Output the [X, Y] coordinate of the center of the cell containing the given text.  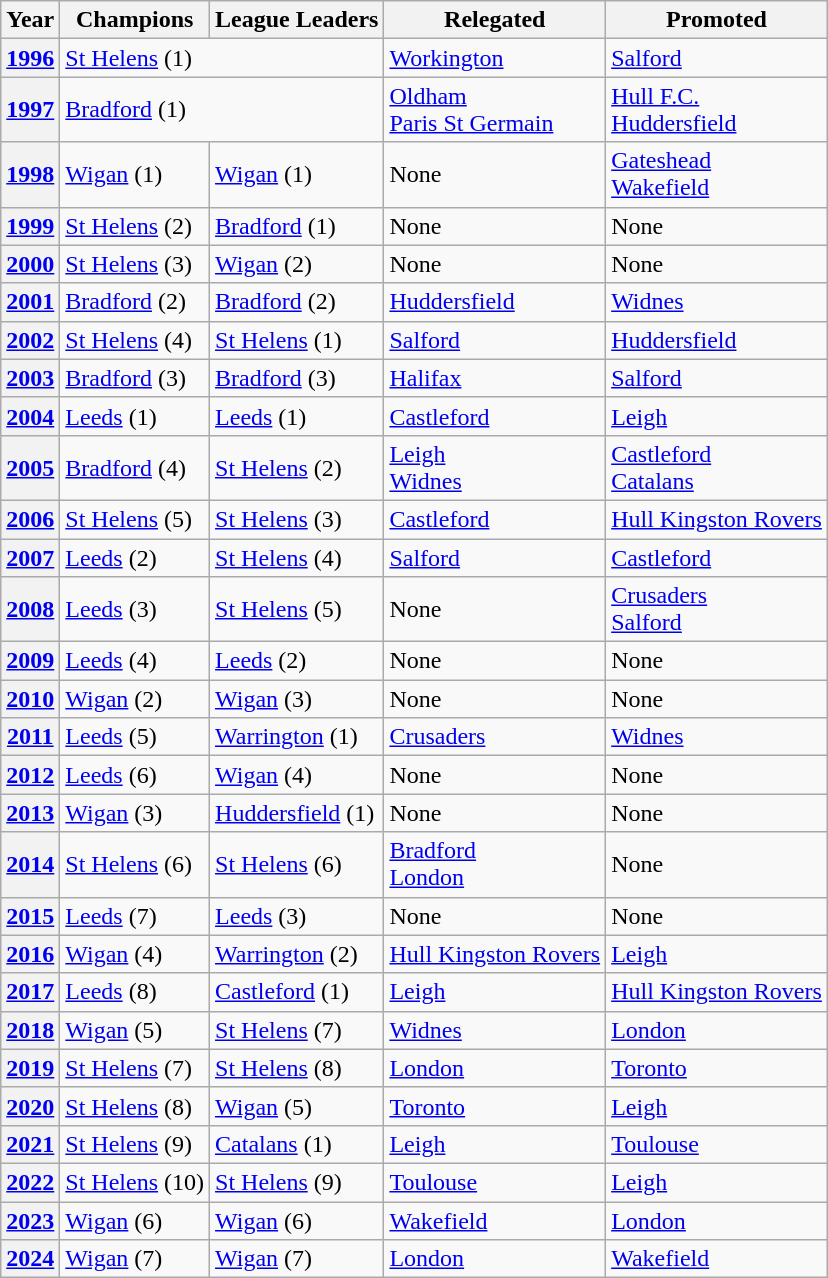
2020 [30, 1106]
Halifax [495, 378]
Workington [495, 58]
Leeds (8) [135, 992]
Crusaders [495, 737]
2000 [30, 264]
2002 [30, 340]
2001 [30, 302]
Leeds (5) [135, 737]
Champions [135, 20]
Year [30, 20]
2016 [30, 954]
Bradford (4) [135, 468]
2009 [30, 661]
League Leaders [297, 20]
Warrington (1) [297, 737]
2015 [30, 916]
2021 [30, 1144]
2008 [30, 610]
2017 [30, 992]
Hull F.C. Huddersfield [717, 110]
2012 [30, 775]
St Helens (10) [135, 1182]
2013 [30, 813]
Castleford (1) [297, 992]
1999 [30, 226]
Leeds (4) [135, 661]
2010 [30, 699]
2019 [30, 1068]
2006 [30, 519]
Leigh Widnes [495, 468]
Leeds (6) [135, 775]
2014 [30, 864]
Gateshead Wakefield [717, 174]
Castleford Catalans [717, 468]
Huddersfield (1) [297, 813]
1998 [30, 174]
2003 [30, 378]
2018 [30, 1030]
Bradford London [495, 864]
Leeds (7) [135, 916]
1997 [30, 110]
2011 [30, 737]
Warrington (2) [297, 954]
Relegated [495, 20]
Promoted [717, 20]
2024 [30, 1259]
Catalans (1) [297, 1144]
2005 [30, 468]
2004 [30, 416]
1996 [30, 58]
Crusaders Salford [717, 610]
Oldham Paris St Germain [495, 110]
2007 [30, 557]
2022 [30, 1182]
2023 [30, 1221]
